Search for the cell housing the specified text and yield its [X, Y] center coordinate. 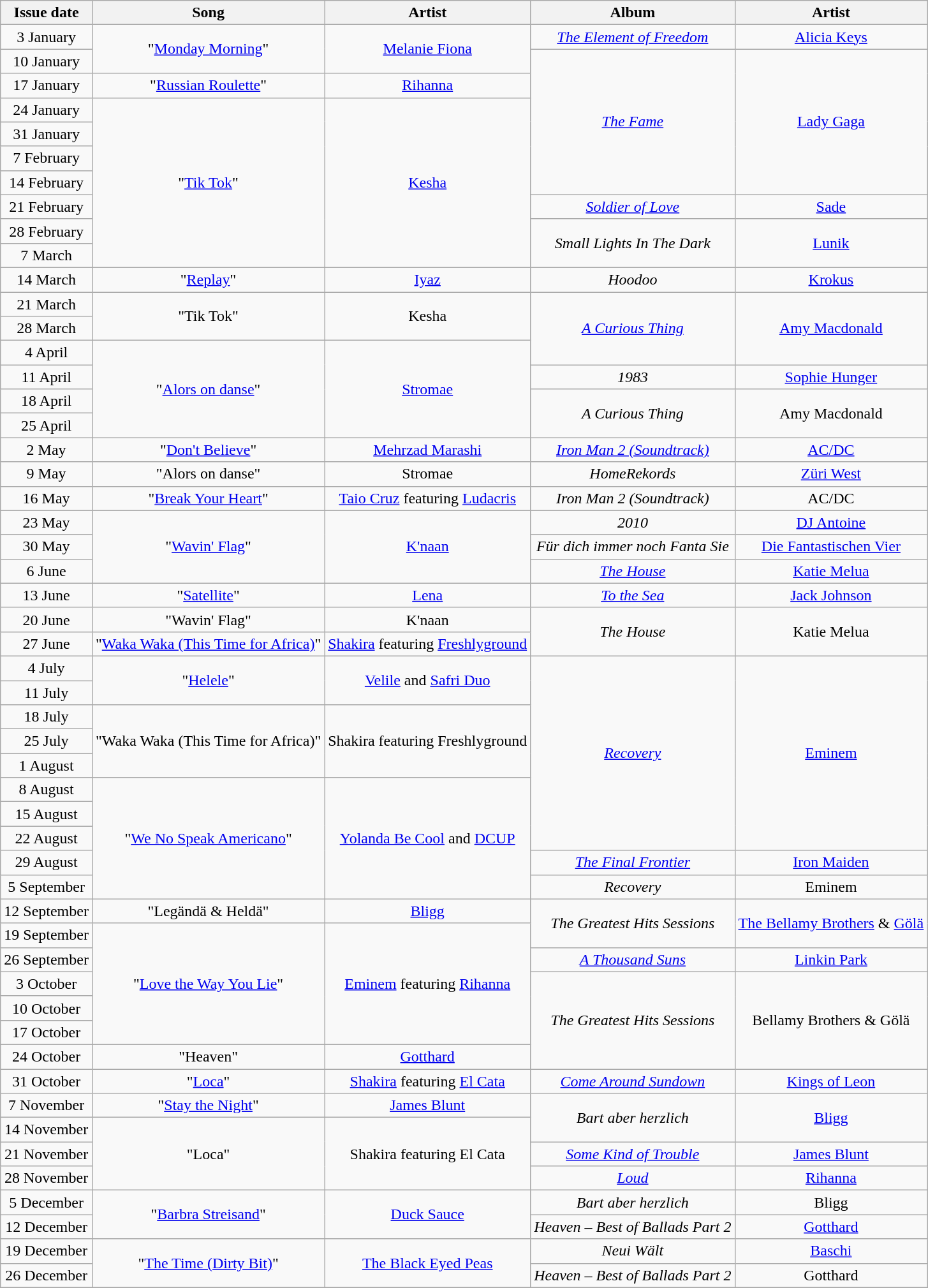
11 April [47, 377]
"Break Your Heart" [208, 498]
Come Around Sundown [633, 1081]
"The Time (Dirty Bit)" [208, 1263]
Loud [633, 1178]
Die Fantastischen Vier [831, 547]
"Heaven" [208, 1056]
Linkin Park [831, 959]
18 April [47, 401]
14 February [47, 182]
23 May [47, 522]
21 March [47, 304]
2 May [47, 450]
Bellamy Brothers & Gölä [831, 1020]
"Love the Way You Lie" [208, 984]
6 June [47, 571]
To the Sea [633, 595]
25 July [47, 741]
1983 [633, 377]
28 February [47, 231]
5 September [47, 887]
The Bellamy Brothers & Gölä [831, 923]
31 October [47, 1081]
Krokus [831, 279]
Züri West [831, 474]
28 March [47, 329]
The Black Eyed Peas [427, 1263]
29 August [47, 862]
Jack Johnson [831, 595]
1 August [47, 766]
The Element of Freedom [633, 37]
17 October [47, 1032]
27 June [47, 644]
Kings of Leon [831, 1081]
DJ Antoine [831, 522]
"Satellite" [208, 595]
19 September [47, 935]
Sophie Hunger [831, 377]
"Legändä & Heldä" [208, 911]
30 May [47, 547]
20 June [47, 619]
Song [208, 13]
4 April [47, 353]
18 July [47, 717]
3 October [47, 984]
Yolanda Be Cool and DCUP [427, 838]
"Monday Morning" [208, 49]
12 December [47, 1227]
9 May [47, 474]
Duck Sauce [427, 1215]
21 February [47, 207]
HomeRekords [633, 474]
The Final Frontier [633, 862]
Taio Cruz featuring Ludacris [427, 498]
Baschi [831, 1251]
7 November [47, 1106]
A Thousand Suns [633, 959]
"Replay" [208, 279]
19 December [47, 1251]
"Helele" [208, 680]
"We No Speak Americano" [208, 838]
25 April [47, 426]
"Russian Roulette" [208, 85]
15 August [47, 814]
Issue date [47, 13]
4 July [47, 668]
Velile and Safri Duo [427, 680]
Neui Wält [633, 1251]
The Fame [633, 122]
Iron Maiden [831, 862]
5 December [47, 1203]
14 November [47, 1130]
26 September [47, 959]
Lena [427, 595]
16 May [47, 498]
14 March [47, 279]
22 August [47, 838]
Soldier of Love [633, 207]
31 January [47, 134]
7 March [47, 255]
24 January [47, 110]
28 November [47, 1178]
Lady Gaga [831, 122]
Iyaz [427, 279]
17 January [47, 85]
"Stay the Night" [208, 1106]
2010 [633, 522]
24 October [47, 1056]
Small Lights In The Dark [633, 243]
Sade [831, 207]
13 June [47, 595]
Alicia Keys [831, 37]
11 July [47, 692]
Melanie Fiona [427, 49]
3 January [47, 37]
Some Kind of Trouble [633, 1154]
Mehrzad Marashi [427, 450]
"Don't Believe" [208, 450]
Album [633, 13]
12 September [47, 911]
Für dich immer noch Fanta Sie [633, 547]
26 December [47, 1275]
7 February [47, 158]
21 November [47, 1154]
8 August [47, 790]
10 January [47, 61]
Lunik [831, 243]
10 October [47, 1008]
Hoodoo [633, 279]
Eminem featuring Rihanna [427, 984]
"Barbra Streisand" [208, 1215]
